Determine the [X, Y] coordinate at the center of the cell enclosing the given text.  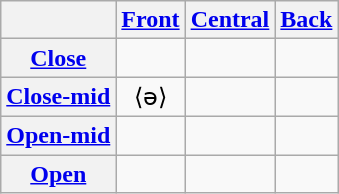
Back [306, 20]
Front [150, 20]
Close [58, 58]
Close-mid [58, 97]
⟨ə⟩ [150, 97]
Open [58, 173]
Central [230, 20]
Open-mid [58, 135]
